Return the [X, Y] coordinate for the center point of the cell that contains the specified text.  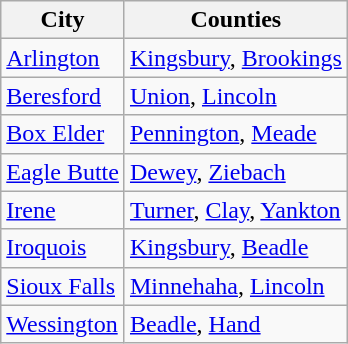
Minnehaha, Lincoln [236, 286]
Wessington [63, 324]
Irene [63, 210]
Box Elder [63, 134]
Dewey, Ziebach [236, 172]
Union, Lincoln [236, 96]
City [63, 20]
Iroquois [63, 248]
Turner, Clay, Yankton [236, 210]
Pennington, Meade [236, 134]
Kingsbury, Beadle [236, 248]
Beadle, Hand [236, 324]
Beresford [63, 96]
Arlington [63, 58]
Eagle Butte [63, 172]
Kingsbury, Brookings [236, 58]
Sioux Falls [63, 286]
Counties [236, 20]
